Capture the cell that displays the provided text and extract its [X, Y] central coordinate. 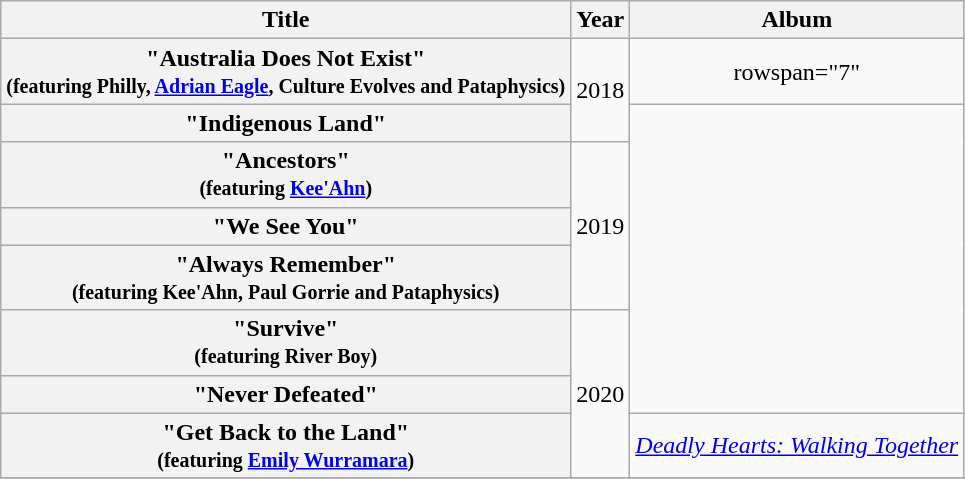
"Survive"(featuring River Boy) [286, 342]
Year [600, 20]
"Ancestors"(featuring Kee'Ahn) [286, 174]
"Indigenous Land" [286, 123]
"Always Remember"(featuring Kee'Ahn, Paul Gorrie and Pataphysics) [286, 278]
Deadly Hearts: Walking Together [797, 446]
2020 [600, 394]
"We See You" [286, 226]
Album [797, 20]
2018 [600, 90]
rowspan="7" [797, 72]
"Never Defeated" [286, 394]
2019 [600, 226]
"Get Back to the Land"(featuring Emily Wurramara) [286, 446]
"Australia Does Not Exist"(featuring Philly, Adrian Eagle, Culture Evolves and Pataphysics) [286, 72]
Title [286, 20]
